From the cell containing the given text, extract its center point as [x, y] coordinate. 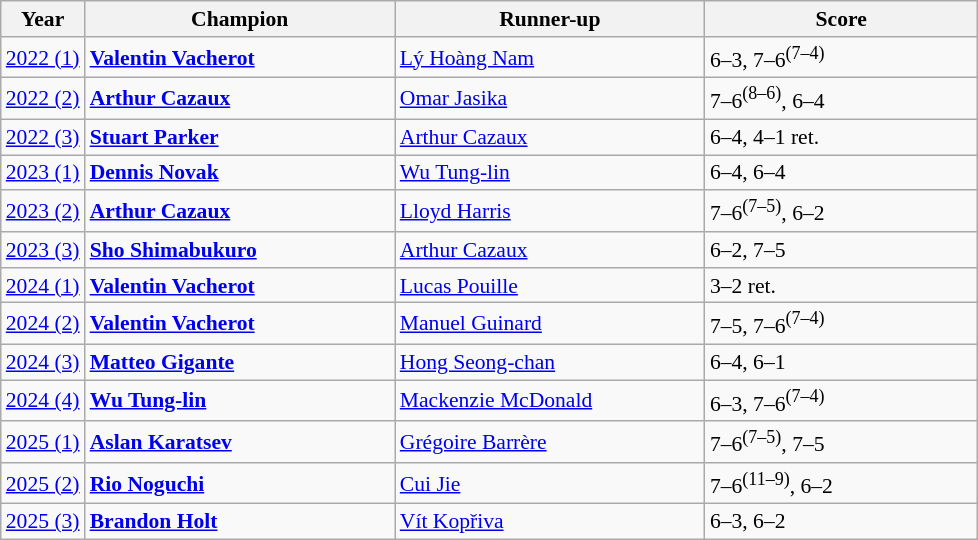
Score [842, 19]
7–6(7–5), 6–2 [842, 212]
2025 (1) [43, 442]
Grégoire Barrère [550, 442]
2023 (1) [43, 173]
6–4, 6–4 [842, 173]
2025 (2) [43, 484]
2023 (2) [43, 212]
Manuel Guinard [550, 324]
7–6(8–6), 6–4 [842, 98]
Aslan Karatsev [240, 442]
6–3, 6–2 [842, 522]
Mackenzie McDonald [550, 400]
Brandon Holt [240, 522]
Runner-up [550, 19]
6–4, 6–1 [842, 363]
Rio Noguchi [240, 484]
3–2 ret. [842, 286]
2023 (3) [43, 250]
Matteo Gigante [240, 363]
2022 (2) [43, 98]
Sho Shimabukuro [240, 250]
Hong Seong-chan [550, 363]
Cui Jie [550, 484]
2024 (2) [43, 324]
Year [43, 19]
2024 (1) [43, 286]
Dennis Novak [240, 173]
7–6(11–9), 6–2 [842, 484]
2022 (1) [43, 58]
7–6(7–5), 7–5 [842, 442]
Lucas Pouille [550, 286]
6–2, 7–5 [842, 250]
Vít Kopřiva [550, 522]
Lloyd Harris [550, 212]
Lý Hoàng Nam [550, 58]
Omar Jasika [550, 98]
2022 (3) [43, 137]
Stuart Parker [240, 137]
2024 (4) [43, 400]
7–5, 7–6(7–4) [842, 324]
2025 (3) [43, 522]
2024 (3) [43, 363]
Champion [240, 19]
6–4, 4–1 ret. [842, 137]
